Return (X, Y) of the center of cell containing provided text 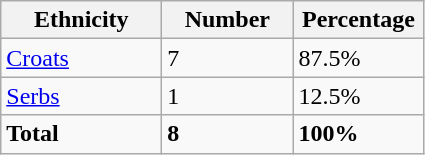
7 (228, 58)
Total (82, 134)
Percentage (358, 20)
87.5% (358, 58)
Serbs (82, 96)
1 (228, 96)
8 (228, 134)
100% (358, 134)
Ethnicity (82, 20)
Number (228, 20)
Croats (82, 58)
12.5% (358, 96)
